Output the [x, y] coordinate of the center of the cell containing the given text.  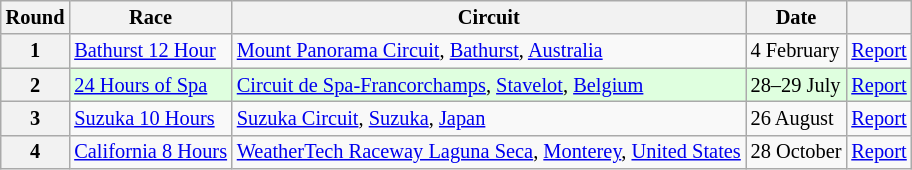
28 October [796, 152]
Race [150, 17]
WeatherTech Raceway Laguna Seca, Monterey, United States [489, 152]
3 [36, 118]
Mount Panorama Circuit, Bathurst, Australia [489, 51]
Circuit de Spa-Francorchamps, Stavelot, Belgium [489, 85]
26 August [796, 118]
24 Hours of Spa [150, 85]
Date [796, 17]
Round [36, 17]
Suzuka 10 Hours [150, 118]
4 [36, 152]
Suzuka Circuit, Suzuka, Japan [489, 118]
1 [36, 51]
Circuit [489, 17]
4 February [796, 51]
Bathurst 12 Hour [150, 51]
28–29 July [796, 85]
2 [36, 85]
California 8 Hours [150, 152]
